Scan for the cell matching the given text and deliver its (X, Y) coordinate at center. 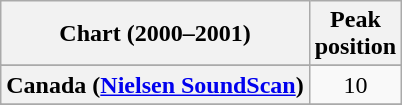
10 (355, 85)
Canada (Nielsen SoundScan) (155, 85)
Chart (2000–2001) (155, 34)
Peakposition (355, 34)
